Pinpoint the cell where the given text exists, returning its (x, y) midpoint coordinate. 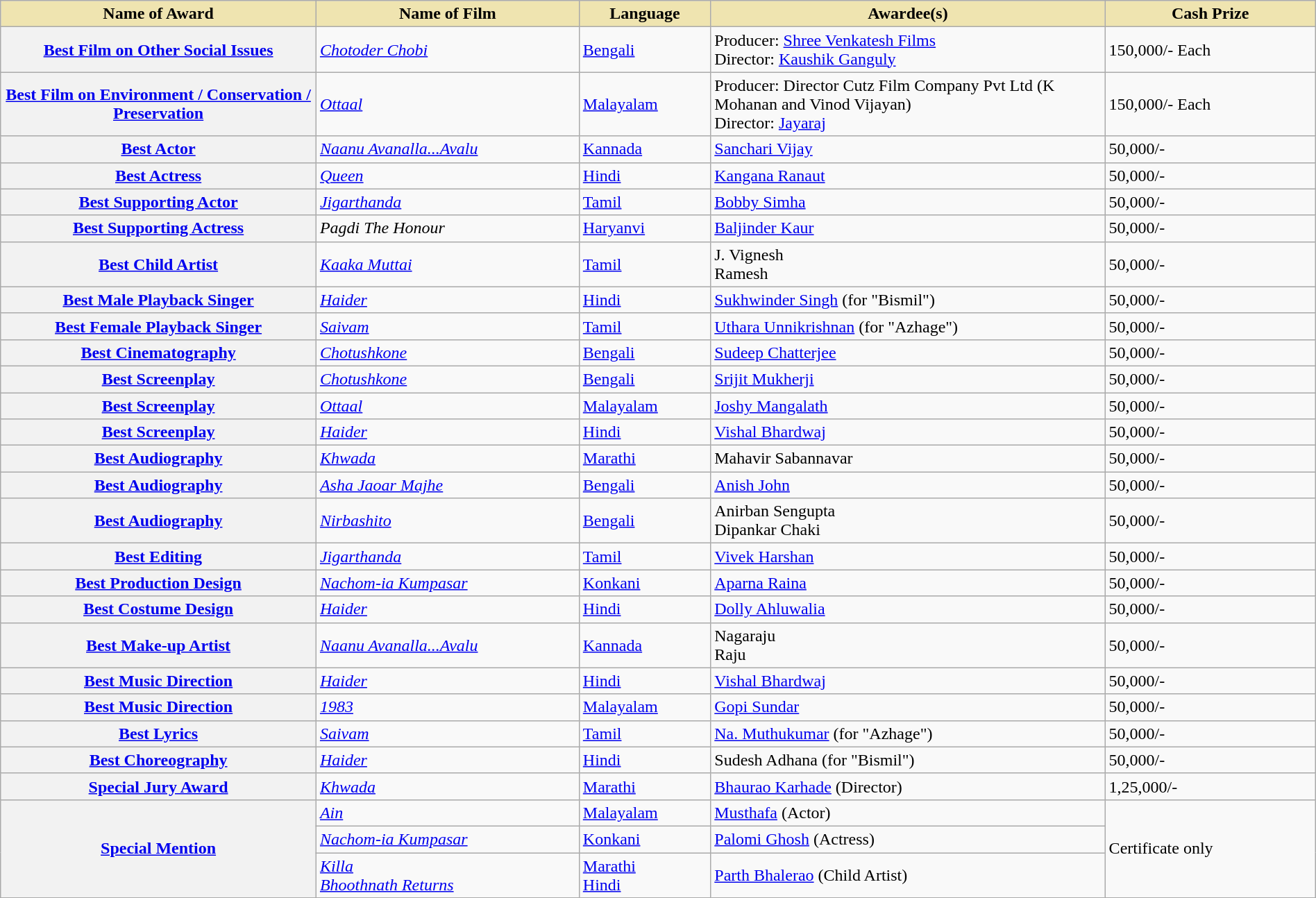
Best Cinematography (158, 353)
Anirban SenguptaDipankar Chaki (908, 520)
Best Child Artist (158, 264)
Best Editing (158, 557)
Best Supporting Actress (158, 228)
Na. Muthukumar (for "Azhage") (908, 734)
Nirbashito (447, 520)
1983 (447, 707)
Best Production Design (158, 583)
Special Jury Award (158, 786)
Language (644, 14)
Dolly Ahluwalia (908, 609)
NagarajuRaju (908, 645)
Best Female Playback Singer (158, 326)
Best Actress (158, 176)
Aparna Raina (908, 583)
Certificate only (1210, 848)
Kangana Ranaut (908, 176)
1,25,000/- (1210, 786)
Srijit Mukherji (908, 379)
Gopi Sundar (908, 707)
Bobby Simha (908, 202)
Sudesh Adhana (for "Bismil") (908, 760)
Cash Prize (1210, 14)
Best Male Playback Singer (158, 300)
Uthara Unnikrishnan (for "Azhage") (908, 326)
Producer: Director Cutz Film Company Pvt Ltd (K Mohanan and Vinod Vijayan)Director: Jayaraj (908, 104)
Sukhwinder Singh (for "Bismil") (908, 300)
Sudeep Chatterjee (908, 353)
Parth Bhalerao (Child Artist) (908, 874)
Asha Jaoar Majhe (447, 485)
Best Film on Environment / Conservation / Preservation (158, 104)
Baljinder Kaur (908, 228)
J. VigneshRamesh (908, 264)
Name of Award (158, 14)
Palomi Ghosh (Actress) (908, 839)
Best Make-up Artist (158, 645)
Best Choreography (158, 760)
Ain (447, 813)
Mahavir Sabannavar (908, 459)
Queen (447, 176)
Pagdi The Honour (447, 228)
Best Costume Design (158, 609)
Haryanvi (644, 228)
Sanchari Vijay (908, 149)
Best Lyrics (158, 734)
Joshy Mangalath (908, 406)
Special Mention (158, 848)
Chotoder Chobi (447, 50)
Best Film on Other Social Issues (158, 50)
Name of Film (447, 14)
Musthafa (Actor) (908, 813)
Awardee(s) (908, 14)
Producer: Shree Venkatesh FilmsDirector: Kaushik Ganguly (908, 50)
Best Actor (158, 149)
Anish John (908, 485)
Kaaka Muttai (447, 264)
Bhaurao Karhade (Director) (908, 786)
KillaBhoothnath Returns (447, 874)
Vivek Harshan (908, 557)
Marathi Hindi (644, 874)
Best Supporting Actor (158, 202)
